Return [x, y] of the center of cell containing provided text 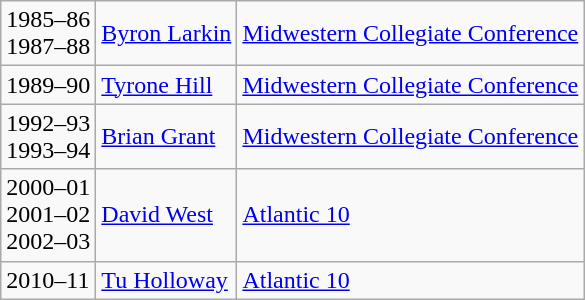
David West [166, 215]
1985–86 1987–88 [48, 34]
Tu Holloway [166, 280]
Byron Larkin [166, 34]
1992–93 1993–94 [48, 136]
1989–90 [48, 85]
2010–11 [48, 280]
Brian Grant [166, 136]
2000–01 2001–02 2002–03 [48, 215]
Tyrone Hill [166, 85]
